Return the (X, Y) coordinate for the center point of the cell that contains the specified text.  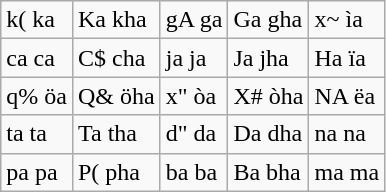
X# òha (268, 96)
d" da (194, 134)
Da dha (268, 134)
ma ma (347, 172)
Ha ïa (347, 58)
Ta tha (116, 134)
na na (347, 134)
Ba bha (268, 172)
Ga gha (268, 20)
Ka kha (116, 20)
q% öa (37, 96)
k( ka (37, 20)
Ja jha (268, 58)
P( pha (116, 172)
Q& öha (116, 96)
ca ca (37, 58)
pa pa (37, 172)
ta ta (37, 134)
ja ja (194, 58)
ba ba (194, 172)
x" òa (194, 96)
x~ ìa (347, 20)
gA ga (194, 20)
C$ cha (116, 58)
NA ëa (347, 96)
